Return the [X, Y] coordinate for the center point of the cell that contains the specified text.  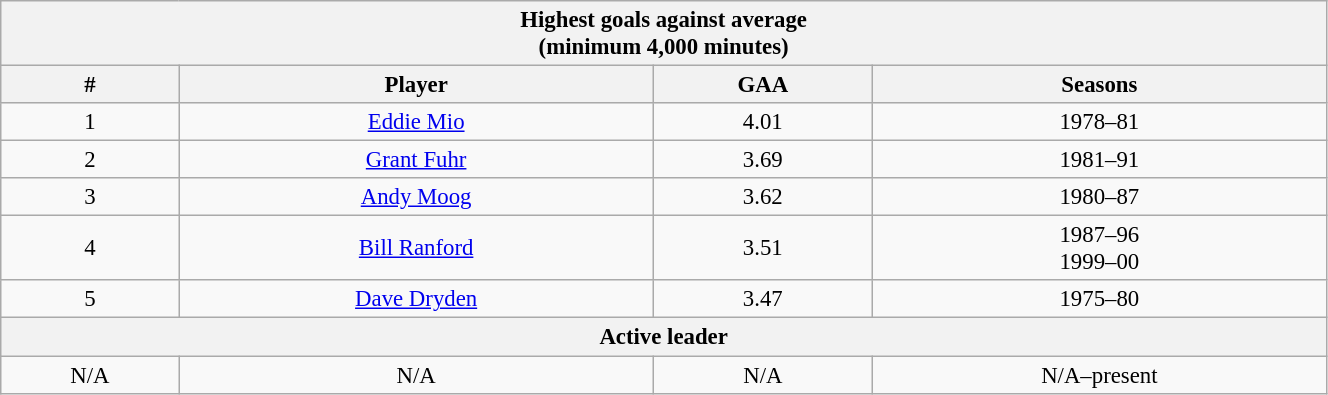
1981–91 [1099, 160]
# [90, 85]
1975–80 [1099, 299]
3 [90, 197]
Highest goals against average(minimum 4,000 minutes) [664, 34]
3.47 [762, 299]
3.51 [762, 248]
4.01 [762, 122]
3.69 [762, 160]
1978–81 [1099, 122]
Andy Moog [416, 197]
Grant Fuhr [416, 160]
1 [90, 122]
Player [416, 85]
Dave Dryden [416, 299]
1980–87 [1099, 197]
N/A–present [1099, 375]
5 [90, 299]
Seasons [1099, 85]
Active leader [664, 337]
1987–961999–00 [1099, 248]
4 [90, 248]
3.62 [762, 197]
Bill Ranford [416, 248]
GAA [762, 85]
2 [90, 160]
Eddie Mio [416, 122]
